Locate the cell with the specified text and output its (X, Y) center coordinate. 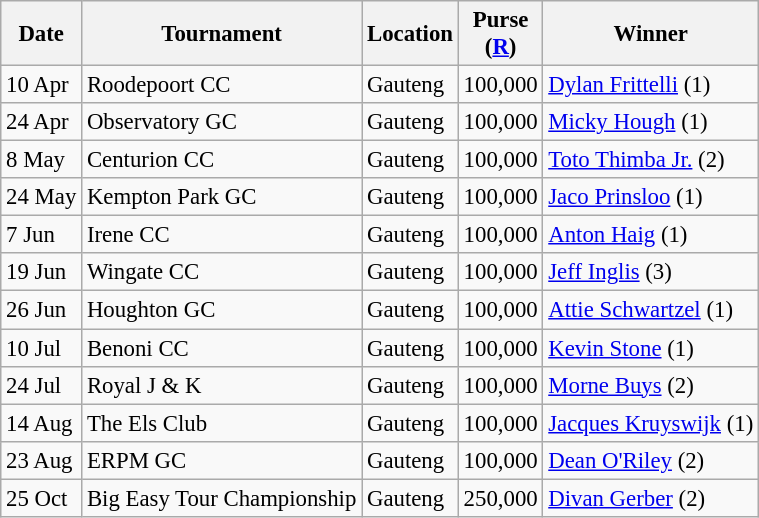
Jeff Inglis (3) (651, 273)
Benoni CC (222, 348)
Micky Hough (1) (651, 122)
Divan Gerber (2) (651, 498)
Centurion CC (222, 160)
24 May (42, 197)
ERPM GC (222, 460)
Houghton GC (222, 310)
14 Aug (42, 423)
Wingate CC (222, 273)
Dean O'Riley (2) (651, 460)
Kempton Park GC (222, 197)
The Els Club (222, 423)
Winner (651, 34)
Attie Schwartzel (1) (651, 310)
Location (410, 34)
Big Easy Tour Championship (222, 498)
8 May (42, 160)
250,000 (500, 498)
7 Jun (42, 235)
10 Apr (42, 85)
Anton Haig (1) (651, 235)
Jaco Prinsloo (1) (651, 197)
24 Apr (42, 122)
25 Oct (42, 498)
Royal J & K (222, 385)
Purse(R) (500, 34)
Dylan Frittelli (1) (651, 85)
Morne Buys (2) (651, 385)
Roodepoort CC (222, 85)
23 Aug (42, 460)
Irene CC (222, 235)
Toto Thimba Jr. (2) (651, 160)
10 Jul (42, 348)
Jacques Kruyswijk (1) (651, 423)
19 Jun (42, 273)
Tournament (222, 34)
Observatory GC (222, 122)
26 Jun (42, 310)
Kevin Stone (1) (651, 348)
24 Jul (42, 385)
Date (42, 34)
